Find where the given text appears and provide that cell's center as (x, y) coordinate. 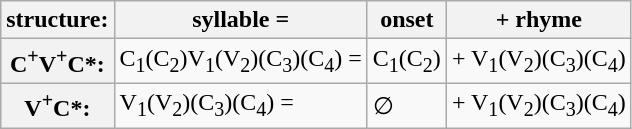
V1(V2)(C3)(C4) = (240, 106)
onset (406, 20)
C1(C2)V1(V2)(C3)(C4) = (240, 62)
syllable = (240, 20)
∅ (406, 106)
+ rhyme (538, 20)
C1(C2) (406, 62)
structure: (58, 20)
V+C*: (58, 106)
C+V+C*: (58, 62)
